Search for the cell housing the specified text and yield its (x, y) center coordinate. 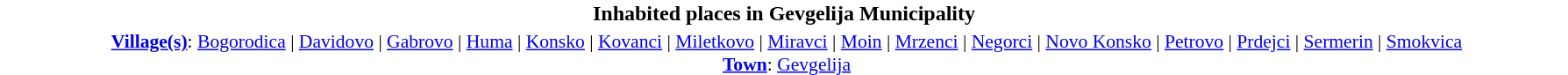
Inhabited places in Gevgelija Municipality (784, 13)
